Scan for the cell matching the given text and deliver its [x, y] coordinate at center. 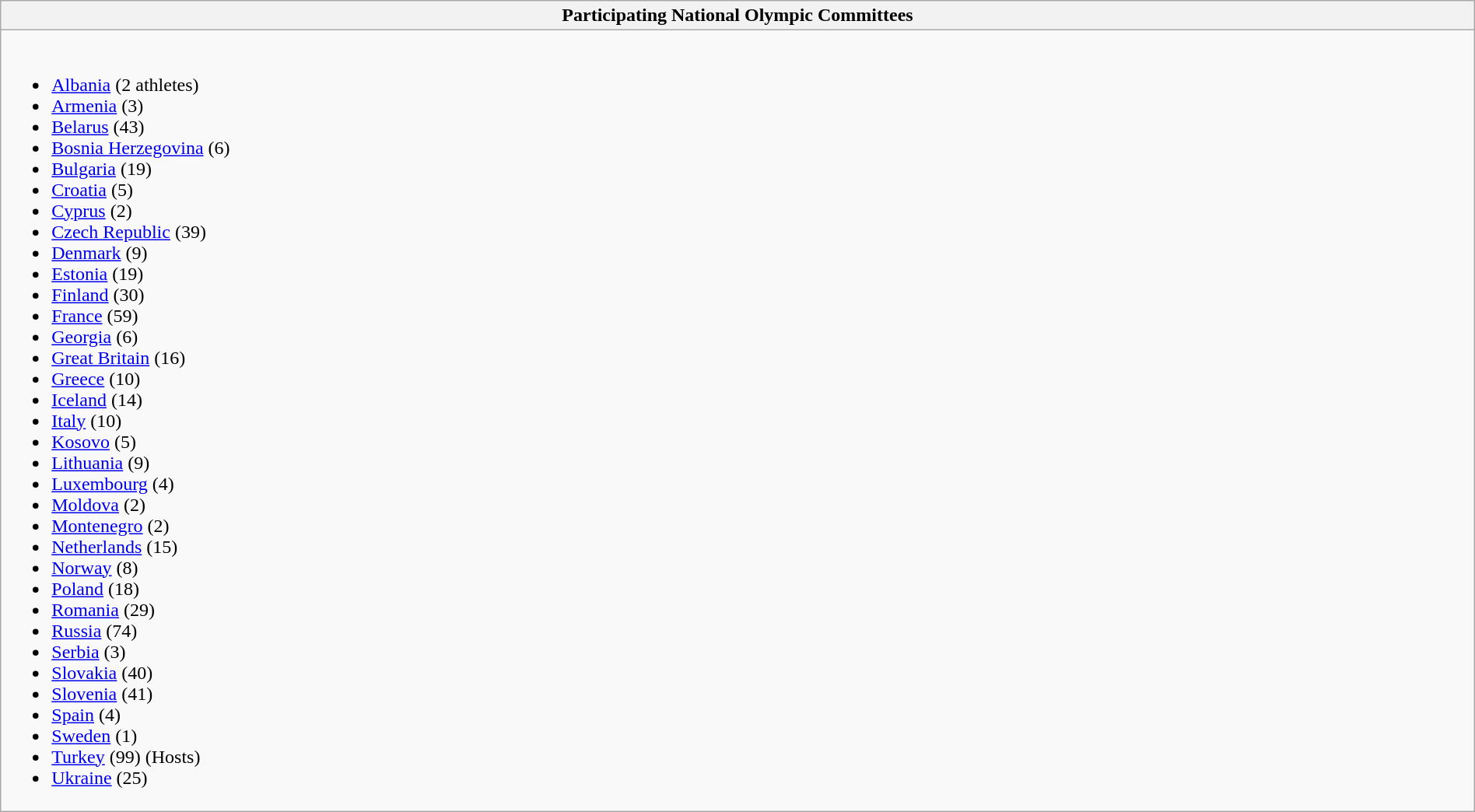
Participating National Olympic Committees [737, 16]
